From the cell containing the given text, extract its center point as (X, Y) coordinate. 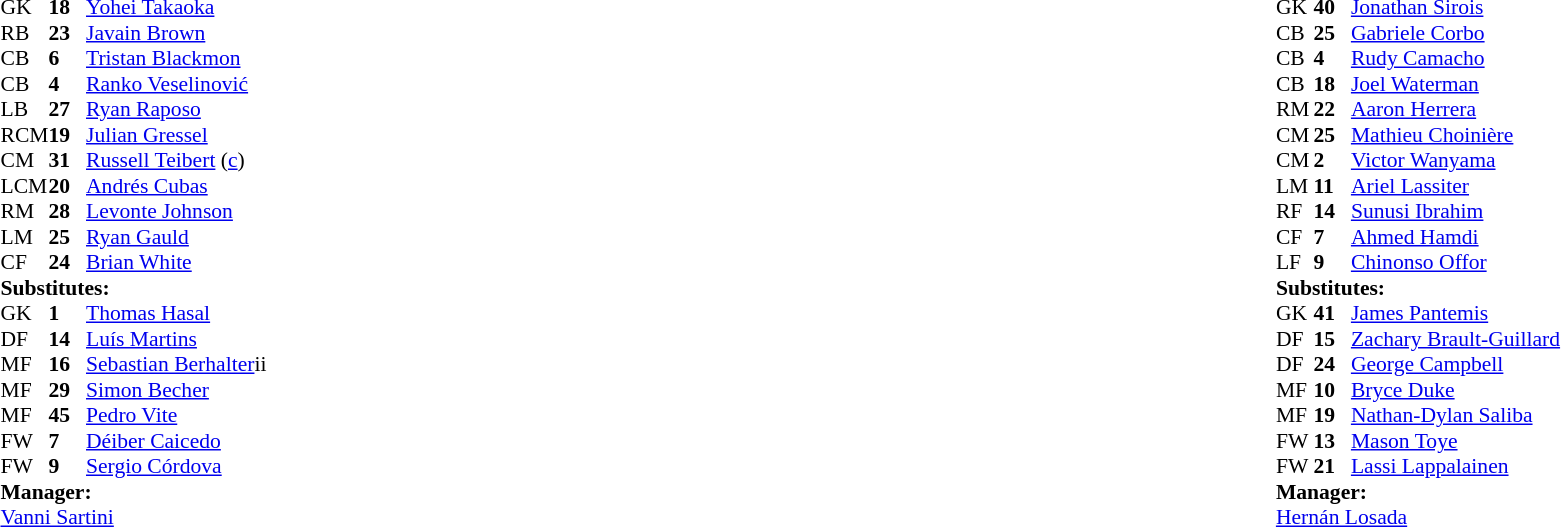
LF (1295, 263)
41 (1332, 313)
George Campbell (1456, 365)
13 (1332, 441)
Brian White (173, 263)
Javain Brown (173, 33)
Déiber Caicedo (173, 441)
16 (67, 365)
27 (67, 109)
21 (1332, 467)
22 (1332, 109)
10 (1332, 390)
Ahmed Hamdi (1456, 237)
Russell Teibert (c) (173, 161)
Gabriele Corbo (1456, 33)
LCM (24, 186)
1 (67, 313)
Victor Wanyama (1456, 161)
31 (67, 161)
Julian Gressel (173, 135)
Bryce Duke (1456, 390)
29 (67, 390)
RB (24, 33)
Joel Waterman (1456, 84)
23 (67, 33)
Chinonso Offor (1456, 263)
Nathan-Dylan Saliba (1456, 415)
Pedro Vite (173, 415)
Thomas Hasal (173, 313)
LB (24, 109)
Ariel Lassiter (1456, 186)
Luís Martins (173, 339)
i (263, 365)
Mathieu Choinière (1456, 135)
Sunusi Ibrahim (1456, 211)
RF (1295, 211)
20 (67, 186)
Tristan Blackmon (173, 59)
Ryan Raposo (173, 109)
Ranko Veselinović (173, 84)
6 (67, 59)
Lassi Lappalainen (1456, 467)
Andrés Cubas (173, 186)
Ryan Gauld (173, 237)
15 (1332, 339)
Sergio Córdova (173, 467)
Levonte Johnson (173, 211)
Rudy Camacho (1456, 59)
RCM (24, 135)
18 (1332, 84)
2 (1332, 161)
45 (67, 415)
28 (67, 211)
Zachary Brault-Guillard (1456, 339)
Aaron Herrera (1456, 109)
James Pantemis (1456, 313)
Simon Becher (173, 390)
Mason Toye (1456, 441)
Sebastian Berhalteri (173, 365)
11 (1332, 186)
